Detect which cell encompasses the target text, then output its (X, Y) center coordinate. 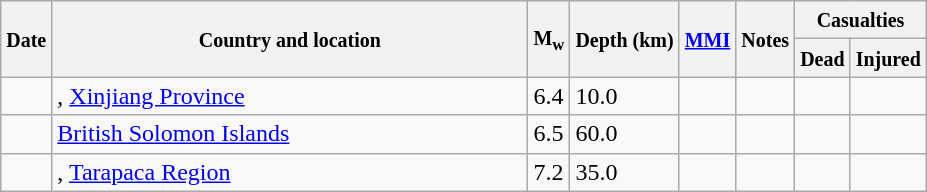
60.0 (624, 134)
Injured (888, 58)
7.2 (549, 172)
35.0 (624, 172)
Country and location (290, 39)
Casualties (861, 20)
British Solomon Islands (290, 134)
6.5 (549, 134)
Mw (549, 39)
Depth (km) (624, 39)
Dead (823, 58)
MMI (708, 39)
Date (26, 39)
6.4 (549, 96)
Notes (766, 39)
, Tarapaca Region (290, 172)
10.0 (624, 96)
, Xinjiang Province (290, 96)
